Provide the (X, Y) coordinate of the cell's center where the given text is located.  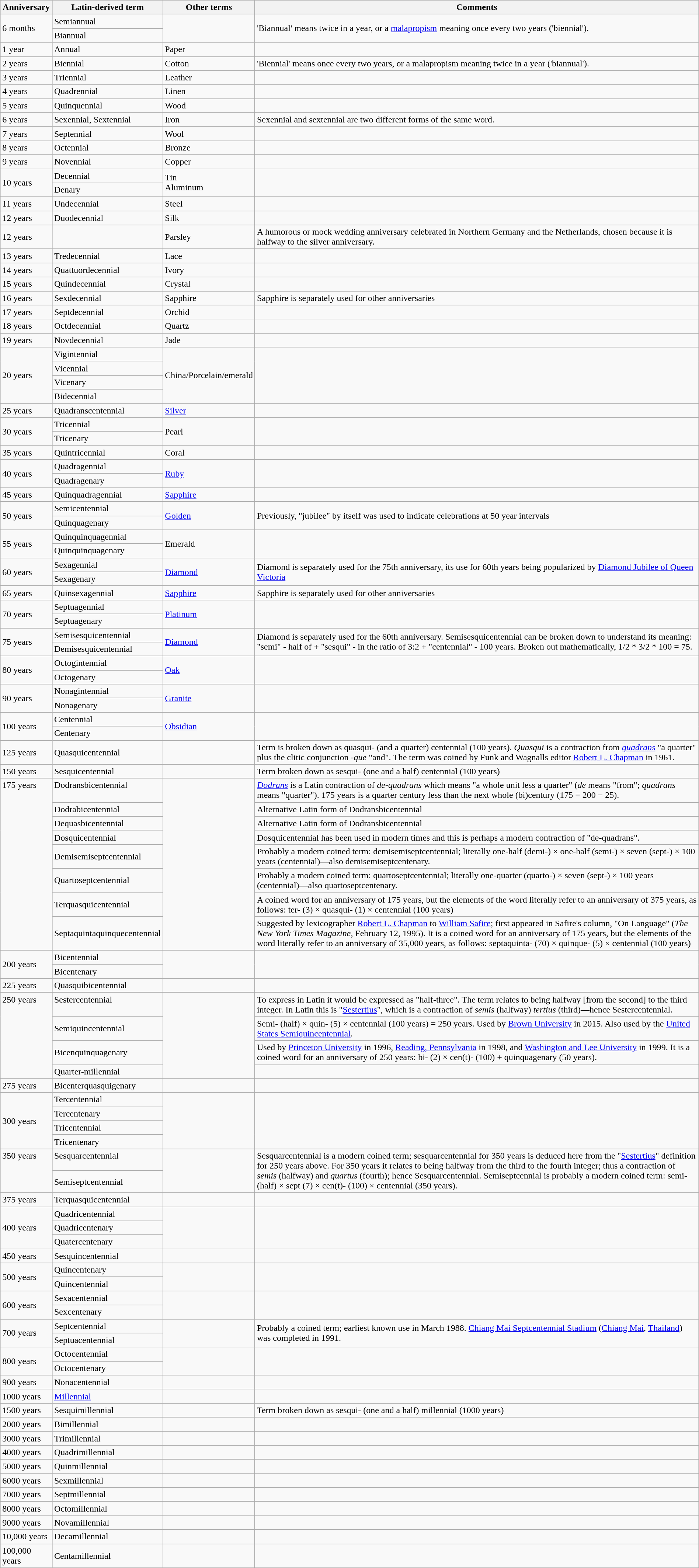
Bicentenary (107, 972)
6000 years (27, 1481)
200 years (27, 965)
18 years (27, 326)
450 years (27, 1256)
15 years (27, 284)
Diamond is separately used for the 75th anniversary, its use for 60th years being popularized by Diamond Jubilee of Queen Victoria (477, 572)
19 years (27, 340)
300 years (27, 1121)
1500 years (27, 1410)
35 years (27, 453)
Parsley (209, 237)
Nonagenary (107, 705)
Emerald (209, 544)
100 years (27, 726)
4 years (27, 91)
Sestercentennial (107, 1005)
6 months (27, 28)
Septennial (107, 134)
275 years (27, 1086)
Quinsexagennial (107, 593)
Duodecennial (107, 218)
Sexagennial (107, 565)
Dodrabicentennial (107, 809)
Quinquinquagenary (107, 551)
Tricennial (107, 425)
TinAluminum (209, 183)
Undecennial (107, 204)
Dequasbicentennial (107, 823)
Biannual (107, 35)
Bicenquinquagenary (107, 1053)
Septuagennial (107, 607)
10 years (27, 183)
Semiseptcentennial (107, 1182)
Quinquennial (107, 105)
Octogintennial (107, 663)
2 years (27, 63)
90 years (27, 698)
60 years (27, 572)
400 years (27, 1228)
Semiquincentennial (107, 1028)
Steel (209, 204)
Quadragenary (107, 481)
375 years (27, 1200)
Ruby (209, 474)
Sexdecennial (107, 298)
Dosquicentennial (107, 837)
Sexagenary (107, 579)
Quinquadragennial (107, 495)
Septaquintaquinquecentennial (107, 934)
Term broken down as sesqui- (one and a half) centennial (100 years) (477, 771)
Quartz (209, 326)
Semicentennial (107, 509)
14 years (27, 270)
11 years (27, 204)
150 years (27, 771)
50 years (27, 516)
Leather (209, 77)
10,000 years (27, 1537)
Septuagenary (107, 621)
1000 years (27, 1396)
Octomillennial (107, 1509)
5000 years (27, 1467)
Anniversary (27, 7)
Sexennial, Sextennial (107, 120)
Iron (209, 120)
Tricentenary (107, 1142)
55 years (27, 544)
8 years (27, 148)
Other terms (209, 7)
Quartoseptcentennial (107, 880)
Bidecennial (107, 396)
Platinum (209, 614)
Pearl (209, 432)
Quarter-millennial (107, 1072)
Novamillennial (107, 1523)
A humorous or mock wedding anniversary celebrated in Northern Germany and the Netherlands, chosen because it is halfway to the silver anniversary. (477, 237)
40 years (27, 474)
5 years (27, 105)
Tercentennial (107, 1100)
Tricentennial (107, 1128)
Lace (209, 256)
Centennial (107, 719)
250 years (27, 1036)
Semi- (half) × quin- (5) × centennial (100 years) = 250 years. Used by Brown University in 2015. Also used by the United States Semiquincentennial. (477, 1028)
Decennial (107, 176)
Octennial (107, 148)
Quatercentenary (107, 1242)
6 years (27, 120)
'Biennial' means once every two years, or a malapropism meaning twice in a year ('biannual'). (477, 63)
Vigintennial (107, 354)
Centamillennial (107, 1556)
Semiannual (107, 21)
Silver (209, 411)
1 year (27, 49)
Denary (107, 190)
Granite (209, 698)
17 years (27, 312)
Dosquicentennial has been used in modern times and this is perhaps a modern contraction of "de-quadrans". (477, 837)
9000 years (27, 1523)
Latin-derived term (107, 7)
Quadricentennial (107, 1214)
Annual (107, 49)
2000 years (27, 1424)
Previously, "jubilee" by itself was used to indicate celebrations at 50 year intervals (477, 516)
600 years (27, 1305)
Vicennial (107, 368)
Orchid (209, 312)
Septdecennial (107, 312)
500 years (27, 1277)
Quasquicentennial (107, 752)
Comments (477, 7)
Oak (209, 670)
3000 years (27, 1438)
Sexennial and sextennial are two different forms of the same word. (477, 120)
3 years (27, 77)
Semisesquicentennial (107, 635)
Septmillennial (107, 1495)
Probably a coined term; earliest known use in March 1988. Chiang Mai Septcentennial Stadium (Chiang Mai, Thailand) was completed in 1991. (477, 1333)
7 years (27, 134)
9 years (27, 162)
Quinquinquagennial (107, 537)
Sesquicentennial (107, 771)
Octocentenary (107, 1368)
Tricenary (107, 439)
Vicenary (107, 382)
Sesquincentennial (107, 1256)
75 years (27, 642)
Sexcentenary (107, 1312)
Sesquimillennial (107, 1410)
China/Porcelain/emerald (209, 375)
Septuacentennial (107, 1340)
Ivory (209, 270)
Sesquarcentennial (107, 1160)
Octdecennial (107, 326)
Dodransbicentennial (107, 790)
Millennial (107, 1396)
Nonagintennial (107, 691)
Cotton (209, 63)
Quadrennial (107, 91)
Quadricentenary (107, 1228)
225 years (27, 986)
Quadragennial (107, 467)
13 years (27, 256)
Paper (209, 49)
16 years (27, 298)
800 years (27, 1361)
25 years (27, 411)
Demisesquicentennial (107, 649)
7000 years (27, 1495)
'Biannual' means twice in a year, or a malapropism meaning once every two years ('biennial'). (477, 28)
Decamillennial (107, 1537)
Wood (209, 105)
Trimillennial (107, 1438)
Novdecennial (107, 340)
Copper (209, 162)
Octocentennial (107, 1354)
65 years (27, 593)
Silk (209, 218)
Sexmillennial (107, 1481)
Centenary (107, 733)
Demisemiseptcentennial (107, 856)
Bimillennial (107, 1424)
Bicentennial (107, 958)
Octogenary (107, 677)
Novennial (107, 162)
Tredecennial (107, 256)
Quincentennial (107, 1284)
125 years (27, 752)
Nonacentennial (107, 1382)
Golden (209, 516)
Triennial (107, 77)
Wool (209, 134)
Crystal (209, 284)
Quintricennial (107, 453)
Biennial (107, 63)
70 years (27, 614)
700 years (27, 1333)
Jade (209, 340)
Bicenterquasquigenary (107, 1086)
Sexacentennial (107, 1298)
8000 years (27, 1509)
Quadranscentennial (107, 411)
Septcentennial (107, 1326)
100,000 years (27, 1556)
30 years (27, 432)
Obsidian (209, 726)
Quinquagenary (107, 523)
175 years (27, 864)
Tercentenary (107, 1114)
Coral (209, 453)
20 years (27, 375)
900 years (27, 1382)
Bronze (209, 148)
45 years (27, 495)
Linen (209, 91)
Quindecennial (107, 284)
350 years (27, 1171)
Quasquibicentennial (107, 986)
4000 years (27, 1453)
Quinmillennial (107, 1467)
Term broken down as sesqui- (one and a half) millennial (1000 years) (477, 1410)
Quincentenary (107, 1270)
Quattuordecennial (107, 270)
Quadrimillennial (107, 1453)
80 years (27, 670)
